Pinpoint the cell where the given text exists, returning its [X, Y] midpoint coordinate. 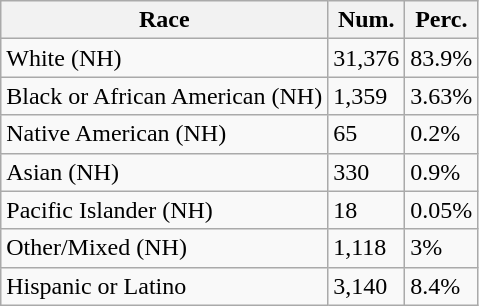
83.9% [442, 58]
1,359 [366, 96]
330 [366, 172]
White (NH) [164, 58]
Pacific Islander (NH) [164, 210]
Perc. [442, 20]
31,376 [366, 58]
Asian (NH) [164, 172]
8.4% [442, 286]
0.9% [442, 172]
3.63% [442, 96]
65 [366, 134]
Num. [366, 20]
1,118 [366, 248]
Race [164, 20]
3% [442, 248]
3,140 [366, 286]
Black or African American (NH) [164, 96]
0.05% [442, 210]
0.2% [442, 134]
18 [366, 210]
Native American (NH) [164, 134]
Other/Mixed (NH) [164, 248]
Hispanic or Latino [164, 286]
